Extract the (X, Y) coordinate from the center of the cell holding the provided text.  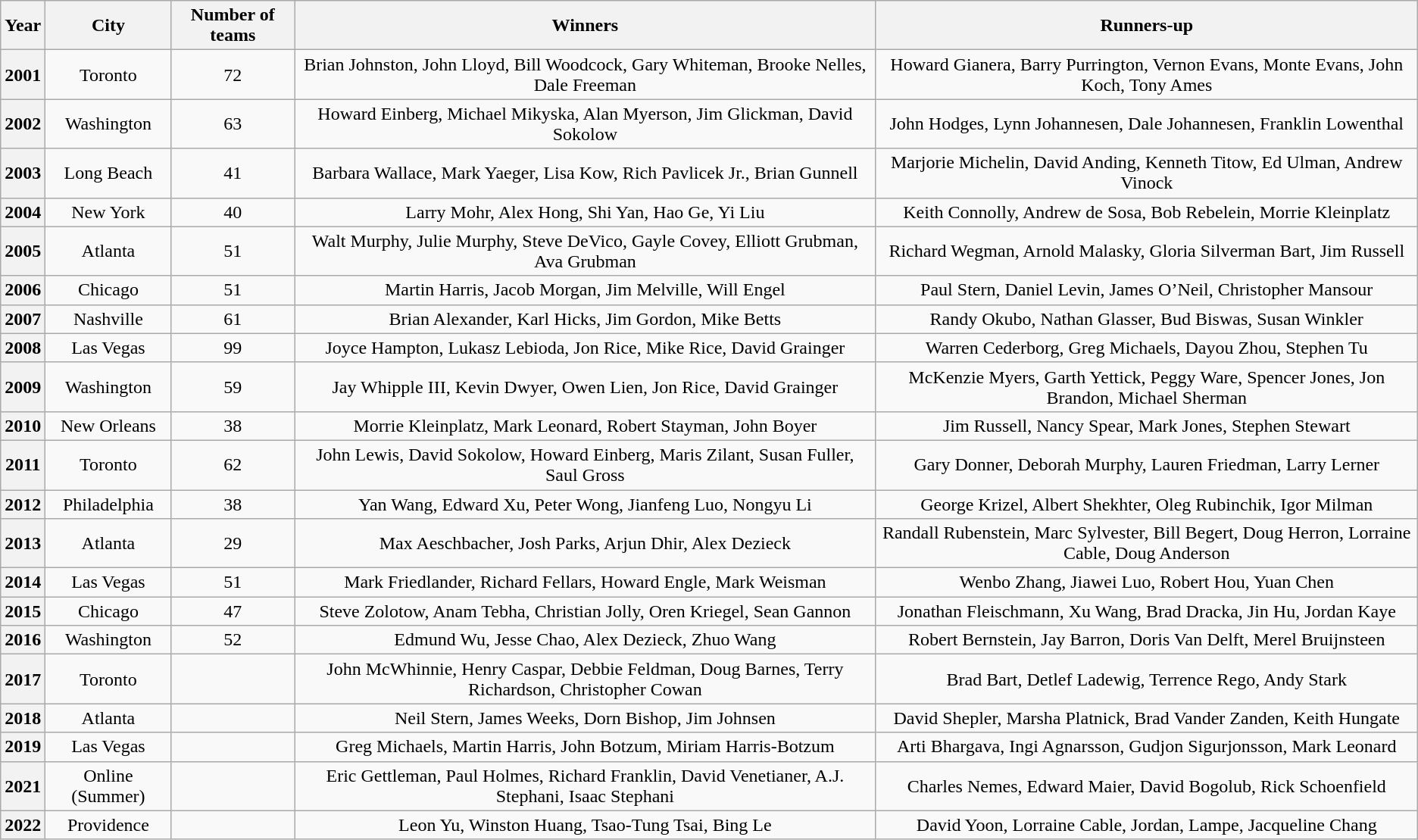
2011 (23, 465)
2014 (23, 582)
Howard Gianera, Barry Purrington, Vernon Evans, Monte Evans, John Koch, Tony Ames (1147, 74)
2016 (23, 640)
Brad Bart, Detlef Ladewig, Terrence Rego, Andy Stark (1147, 679)
Runners-up (1147, 26)
Neil Stern, James Weeks, Dorn Bishop, Jim Johnsen (585, 718)
2001 (23, 74)
McKenzie Myers, Garth Yettick, Peggy Ware, Spencer Jones, Jon Brandon, Michael Sherman (1147, 386)
2017 (23, 679)
New York (108, 212)
Philadelphia (108, 504)
52 (233, 640)
David Yoon, Lorraine Cable, Jordan, Lampe, Jacqueline Chang (1147, 825)
2018 (23, 718)
62 (233, 465)
99 (233, 348)
Walt Murphy, Julie Murphy, Steve DeVico, Gayle Covey, Elliott Grubman, Ava Grubman (585, 251)
63 (233, 124)
2015 (23, 611)
2019 (23, 747)
59 (233, 386)
Howard Einberg, Michael Mikyska, Alan Myerson, Jim Glickman, David Sokolow (585, 124)
Steve Zolotow, Anam Tebha, Christian Jolly, Oren Kriegel, Sean Gannon (585, 611)
Eric Gettleman, Paul Holmes, Richard Franklin, David Venetianer, A.J. Stephani, Isaac Stephani (585, 786)
Barbara Wallace, Mark Yaeger, Lisa Kow, Rich Pavlicek Jr., Brian Gunnell (585, 173)
Leon Yu, Winston Huang, Tsao-Tung Tsai, Bing Le (585, 825)
40 (233, 212)
Jim Russell, Nancy Spear, Mark Jones, Stephen Stewart (1147, 426)
2006 (23, 290)
Brian Alexander, Karl Hicks, Jim Gordon, Mike Betts (585, 319)
2022 (23, 825)
Winners (585, 26)
Yan Wang, Edward Xu, Peter Wong, Jianfeng Luo, Nongyu Li (585, 504)
John McWhinnie, Henry Caspar, Debbie Feldman, Doug Barnes, Terry Richardson, Christopher Cowan (585, 679)
Number of teams (233, 26)
Randy Okubo, Nathan Glasser, Bud Biswas, Susan Winkler (1147, 319)
41 (233, 173)
Wenbo Zhang, Jiawei Luo, Robert Hou, Yuan Chen (1147, 582)
New Orleans (108, 426)
Greg Michaels, Martin Harris, John Botzum, Miriam Harris-Botzum (585, 747)
John Hodges, Lynn Johannesen, Dale Johannesen, Franklin Lowenthal (1147, 124)
2005 (23, 251)
Larry Mohr, Alex Hong, Shi Yan, Hao Ge, Yi Liu (585, 212)
72 (233, 74)
Online (Summer) (108, 786)
Nashville (108, 319)
Randall Rubenstein, Marc Sylvester, Bill Begert, Doug Herron, Lorraine Cable, Doug Anderson (1147, 544)
Brian Johnston, John Lloyd, Bill Woodcock, Gary Whiteman, Brooke Nelles, Dale Freeman (585, 74)
Jonathan Fleischmann, Xu Wang, Brad Dracka, Jin Hu, Jordan Kaye (1147, 611)
Marjorie Michelin, David Anding, Kenneth Titow, Ed Ulman, Andrew Vinock (1147, 173)
47 (233, 611)
Charles Nemes, Edward Maier, David Bogolub, Rick Schoenfield (1147, 786)
Year (23, 26)
2021 (23, 786)
2009 (23, 386)
Martin Harris, Jacob Morgan, Jim Melville, Will Engel (585, 290)
61 (233, 319)
Providence (108, 825)
2013 (23, 544)
Joyce Hampton, Lukasz Lebioda, Jon Rice, Mike Rice, David Grainger (585, 348)
2010 (23, 426)
Long Beach (108, 173)
2004 (23, 212)
2003 (23, 173)
Morrie Kleinplatz, Mark Leonard, Robert Stayman, John Boyer (585, 426)
29 (233, 544)
Edmund Wu, Jesse Chao, Alex Dezieck, Zhuo Wang (585, 640)
Paul Stern, Daniel Levin, James O’Neil, Christopher Mansour (1147, 290)
Robert Bernstein, Jay Barron, Doris Van Delft, Merel Bruijnsteen (1147, 640)
David Shepler, Marsha Platnick, Brad Vander Zanden, Keith Hungate (1147, 718)
Gary Donner, Deborah Murphy, Lauren Friedman, Larry Lerner (1147, 465)
Jay Whipple III, Kevin Dwyer, Owen Lien, Jon Rice, David Grainger (585, 386)
Arti Bhargava, Ingi Agnarsson, Gudjon Sigurjonsson, Mark Leonard (1147, 747)
John Lewis, David Sokolow, Howard Einberg, Maris Zilant, Susan Fuller, Saul Gross (585, 465)
Max Aeschbacher, Josh Parks, Arjun Dhir, Alex Dezieck (585, 544)
2008 (23, 348)
2012 (23, 504)
2007 (23, 319)
Richard Wegman, Arnold Malasky, Gloria Silverman Bart, Jim Russell (1147, 251)
Keith Connolly, Andrew de Sosa, Bob Rebelein, Morrie Kleinplatz (1147, 212)
Warren Cederborg, Greg Michaels, Dayou Zhou, Stephen Tu (1147, 348)
George Krizel, Albert Shekhter, Oleg Rubinchik, Igor Milman (1147, 504)
City (108, 26)
Mark Friedlander, Richard Fellars, Howard Engle, Mark Weisman (585, 582)
2002 (23, 124)
